From the cell containing the given text, extract its center point as [x, y] coordinate. 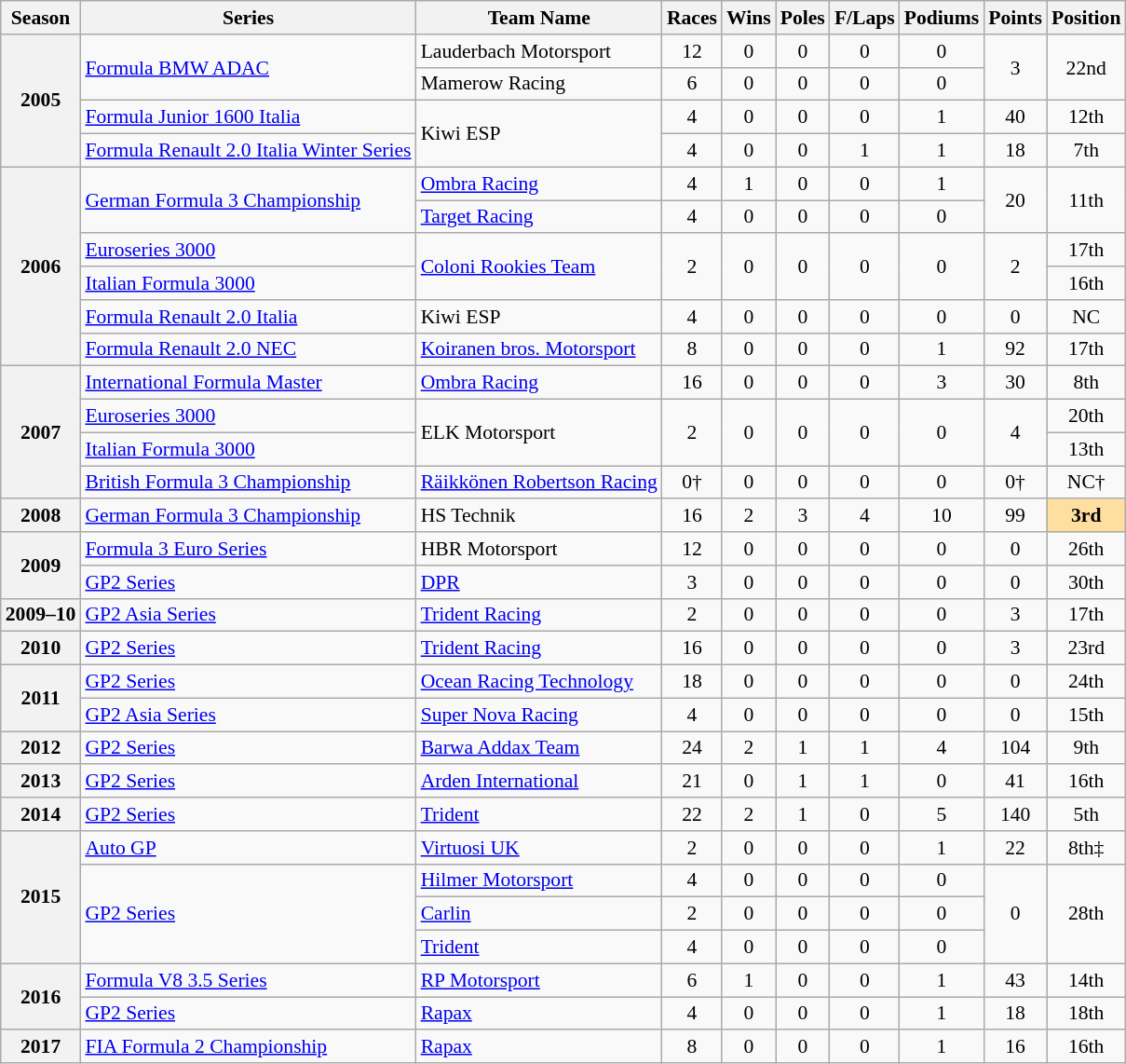
92 [1015, 349]
5th [1086, 814]
41 [1015, 782]
Hilmer Motorsport [539, 880]
Podiums [943, 18]
Arden International [539, 782]
International Formula Master [248, 383]
104 [1015, 748]
9th [1086, 748]
18th [1086, 1014]
FIA Formula 2 Championship [248, 1047]
Koiranen bros. Motorsport [539, 349]
2010 [41, 648]
3rd [1086, 516]
20 [1015, 199]
Team Name [539, 18]
2014 [41, 814]
2011 [41, 699]
40 [1015, 117]
28th [1086, 913]
British Formula 3 Championship [248, 483]
2007 [41, 432]
Ocean Racing Technology [539, 682]
Mamerow Racing [539, 84]
2009 [41, 565]
30 [1015, 383]
Carlin [539, 914]
F/Laps [864, 18]
Poles [803, 18]
20th [1086, 416]
11th [1086, 199]
NC [1086, 317]
Räikkönen Robertson Racing [539, 483]
2013 [41, 782]
7th [1086, 151]
2017 [41, 1047]
2008 [41, 516]
12th [1086, 117]
Lauderbach Motorsport [539, 51]
Position [1086, 18]
Series [248, 18]
15th [1086, 715]
Virtuosi UK [539, 848]
Season [41, 18]
HS Technik [539, 516]
Formula Renault 2.0 Italia [248, 317]
43 [1015, 980]
22nd [1086, 67]
Auto GP [248, 848]
2006 [41, 266]
Formula V8 3.5 Series [248, 980]
140 [1015, 814]
21 [692, 782]
Points [1015, 18]
24th [1086, 682]
99 [1015, 516]
24 [692, 748]
26th [1086, 549]
10 [943, 516]
30th [1086, 582]
5 [943, 814]
NC† [1086, 483]
RP Motorsport [539, 980]
2005 [41, 101]
2015 [41, 897]
23rd [1086, 648]
Target Racing [539, 217]
2012 [41, 748]
HBR Motorsport [539, 549]
Wins [749, 18]
Barwa Addax Team [539, 748]
2009–10 [41, 615]
8th‡ [1086, 848]
2016 [41, 997]
Races [692, 18]
13th [1086, 449]
Formula 3 Euro Series [248, 549]
Super Nova Racing [539, 715]
8th [1086, 383]
Formula Renault 2.0 Italia Winter Series [248, 151]
Formula Junior 1600 Italia [248, 117]
Formula Renault 2.0 NEC [248, 349]
ELK Motorsport [539, 432]
14th [1086, 980]
Formula BMW ADAC [248, 67]
Coloni Rookies Team [539, 266]
DPR [539, 582]
